Extract the [X, Y] coordinate from the center of the cell holding the provided text.  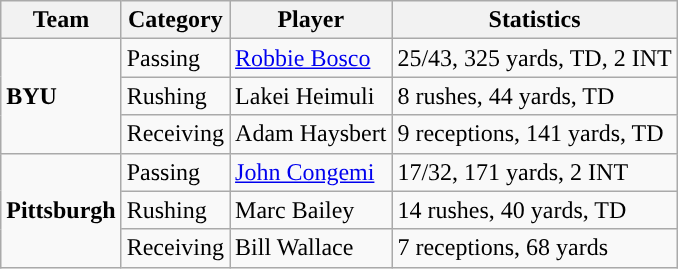
Team [61, 20]
8 rushes, 44 yards, TD [534, 96]
Category [175, 20]
14 rushes, 40 yards, TD [534, 210]
Pittsburgh [61, 210]
Bill Wallace [311, 248]
9 receptions, 141 yards, TD [534, 134]
17/32, 171 yards, 2 INT [534, 172]
7 receptions, 68 yards [534, 248]
Lakei Heimuli [311, 96]
Adam Haysbert [311, 134]
BYU [61, 96]
Player [311, 20]
Statistics [534, 20]
John Congemi [311, 172]
Marc Bailey [311, 210]
25/43, 325 yards, TD, 2 INT [534, 58]
Robbie Bosco [311, 58]
